Capture the cell that displays the provided text and extract its [x, y] central coordinate. 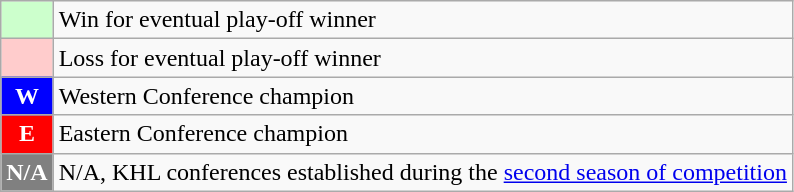
E [27, 134]
N/A [27, 172]
Eastern Conference champion [422, 134]
Western Conference champion [422, 96]
Win for eventual play-off winner [422, 20]
Loss for eventual play-off winner [422, 58]
W [27, 96]
N/A, KHL conferences established during the second season of competition [422, 172]
